From the cell containing the given text, extract its center point as [X, Y] coordinate. 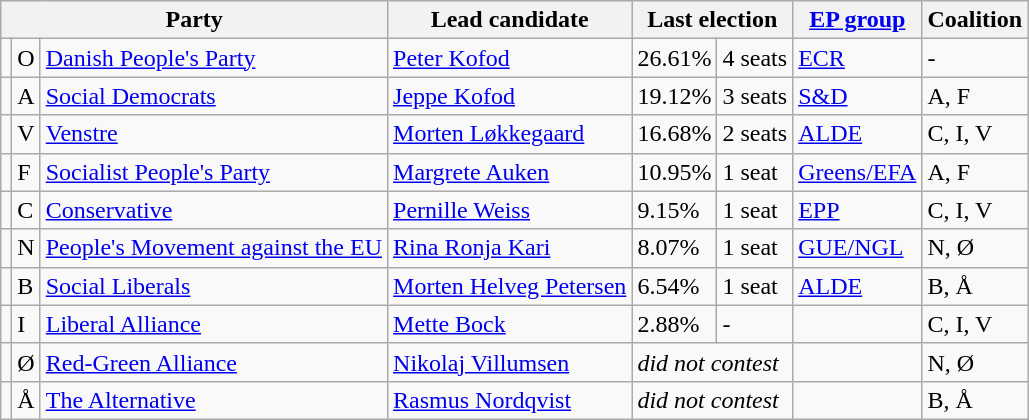
Venstre [214, 134]
2 seats [755, 134]
Rina Ronja Kari [510, 248]
8.07% [674, 248]
N [26, 248]
26.61% [674, 58]
Morten Løkkegaard [510, 134]
Morten Helveg Petersen [510, 286]
S&D [858, 96]
I [26, 324]
Red-Green Alliance [214, 362]
GUE/NGL [858, 248]
Greens/EFA [858, 172]
Lead candidate [510, 20]
19.12% [674, 96]
The Alternative [214, 400]
O [26, 58]
B [26, 286]
6.54% [674, 286]
Jeppe Kofod [510, 96]
EPP [858, 210]
Pernille Weiss [510, 210]
9.15% [674, 210]
People's Movement against the EU [214, 248]
3 seats [755, 96]
Ø [26, 362]
4 seats [755, 58]
2.88% [674, 324]
Nikolaj Villumsen [510, 362]
V [26, 134]
EP group [858, 20]
C [26, 210]
ECR [858, 58]
F [26, 172]
Rasmus Nordqvist [510, 400]
A [26, 96]
Social Liberals [214, 286]
Socialist People's Party [214, 172]
Danish People's Party [214, 58]
Å [26, 400]
10.95% [674, 172]
Margrete Auken [510, 172]
16.68% [674, 134]
Peter Kofod [510, 58]
Mette Bock [510, 324]
Party [194, 20]
Social Democrats [214, 96]
Conservative [214, 210]
Last election [712, 20]
Liberal Alliance [214, 324]
Coalition [975, 20]
